Scan for the cell matching the given text and deliver its [X, Y] coordinate at center. 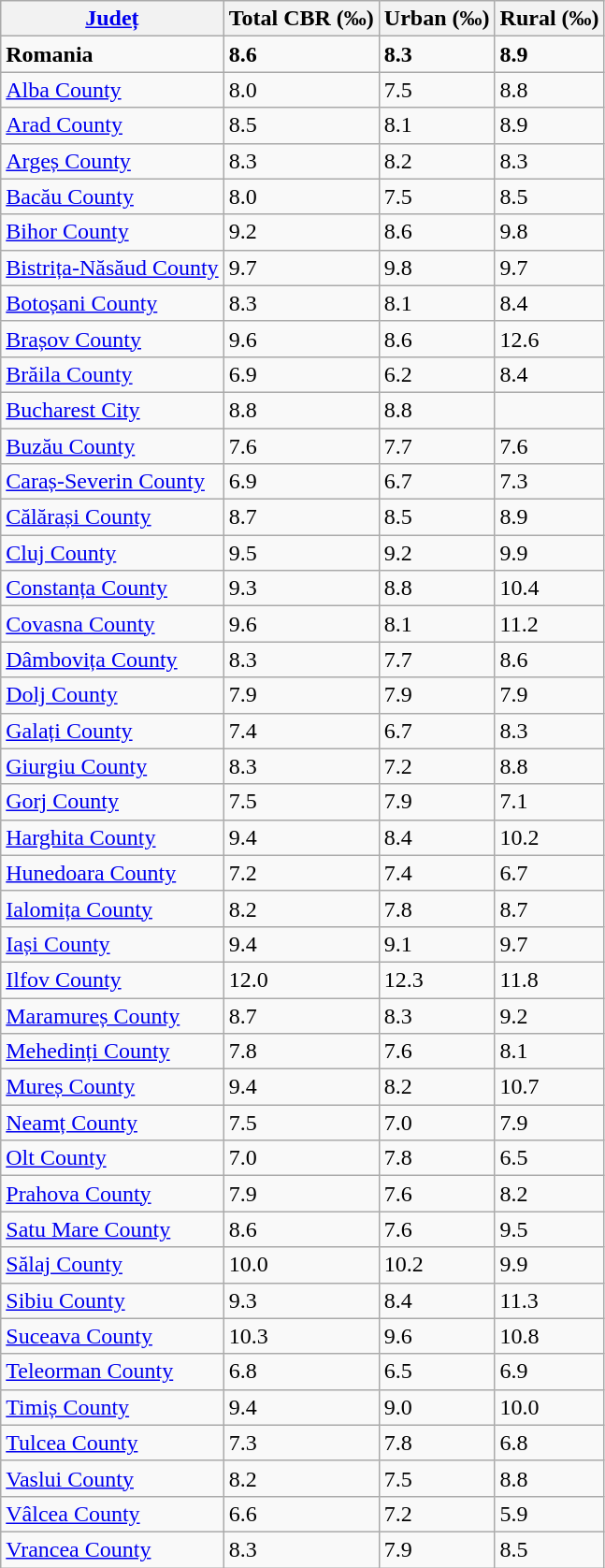
Mehedinți County [112, 1052]
7.1 [550, 802]
Gorj County [112, 802]
Sălaj County [112, 1265]
Neamț County [112, 1123]
6.2 [437, 374]
Urban (‰) [437, 19]
5.9 [550, 1514]
Iași County [112, 944]
Argeș County [112, 161]
12.0 [301, 980]
Olt County [112, 1158]
Maramureș County [112, 1015]
Bacău County [112, 196]
Dolj County [112, 695]
Teleorman County [112, 1372]
Constanța County [112, 588]
11.2 [550, 624]
Giurgiu County [112, 766]
Cluj County [112, 553]
Bistrița-Năsăud County [112, 268]
Bucharest City [112, 410]
Botoșani County [112, 303]
Timiș County [112, 1407]
Mureș County [112, 1087]
Satu Mare County [112, 1229]
10.7 [550, 1087]
Prahova County [112, 1194]
Sibiu County [112, 1300]
Ialomița County [112, 908]
Călărași County [112, 517]
Județ [112, 19]
9.1 [437, 944]
Vaslui County [112, 1478]
Arad County [112, 125]
Alba County [112, 90]
11.8 [550, 980]
12.6 [550, 339]
Harghita County [112, 837]
Galați County [112, 731]
Bihor County [112, 232]
Dâmbovița County [112, 660]
10.8 [550, 1336]
9.0 [437, 1407]
10.4 [550, 588]
Ilfov County [112, 980]
Buzău County [112, 446]
Hunedoara County [112, 873]
Suceava County [112, 1336]
Tulcea County [112, 1443]
Romania [112, 54]
Caraș-Severin County [112, 482]
12.3 [437, 980]
10.3 [301, 1336]
Covasna County [112, 624]
11.3 [550, 1300]
Brașov County [112, 339]
Brăila County [112, 374]
6.6 [301, 1514]
Vâlcea County [112, 1514]
Vrancea County [112, 1549]
Total CBR (‰) [301, 19]
Rural (‰) [550, 19]
